Capture the cell that displays the provided text and extract its (x, y) central coordinate. 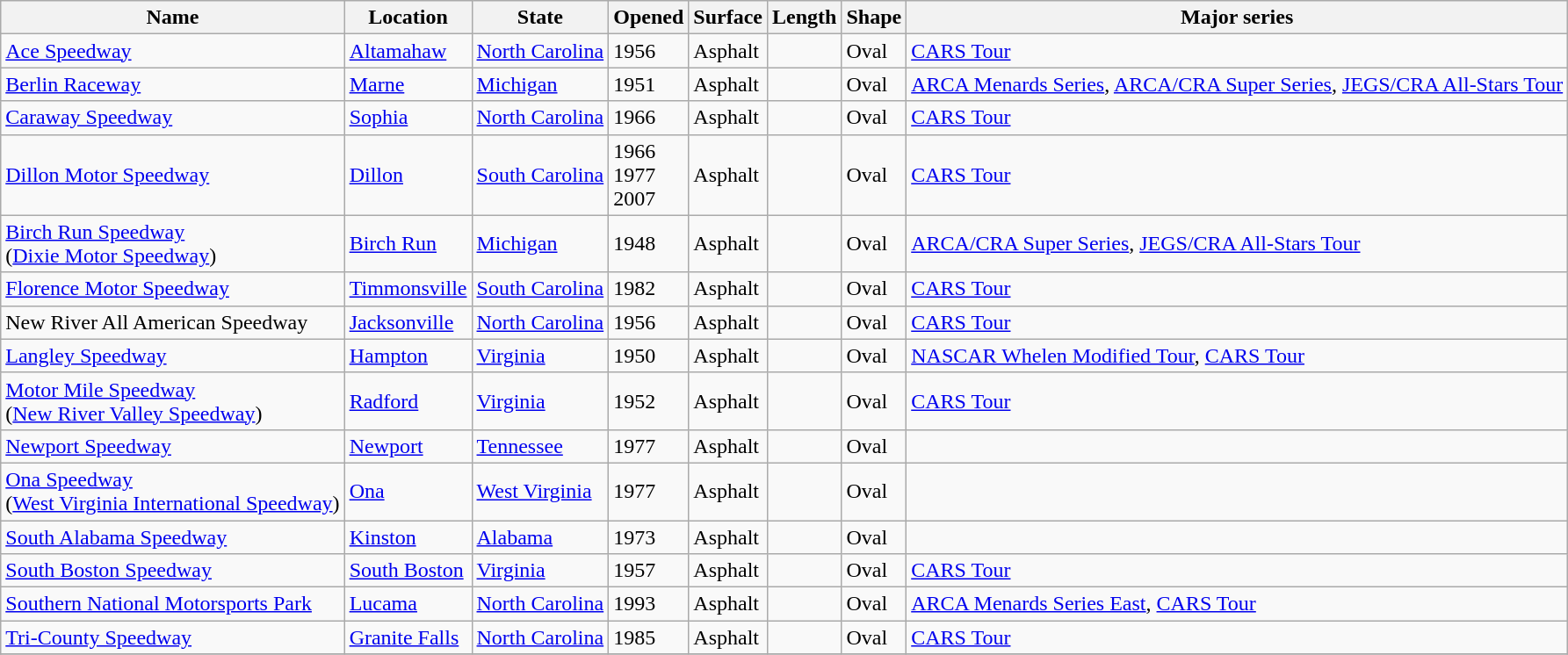
Newport Speedway (172, 446)
Surface (728, 18)
Ona (408, 492)
Opened (648, 18)
Southern National Motorsports Park (172, 604)
Kinston (408, 536)
Alabama (540, 536)
1973 (648, 536)
South Boston (408, 571)
Marne (408, 84)
Newport (408, 446)
Altamahaw (408, 51)
Langley Speedway (172, 356)
1950 (648, 356)
1948 (648, 244)
South Boston Speedway (172, 571)
196619772007 (648, 175)
Birch Run Speedway(Dixie Motor Speedway) (172, 244)
Lucama (408, 604)
Caraway Speedway (172, 118)
Timmonsville (408, 289)
Dillon Motor Speedway (172, 175)
South Alabama Speedway (172, 536)
ARCA Menards Series East, CARS Tour (1237, 604)
Granite Falls (408, 637)
Tri-County Speedway (172, 637)
Dillon (408, 175)
1951 (648, 84)
Length (805, 18)
Location (408, 18)
Tennessee (540, 446)
New River All American Speedway (172, 322)
Major series (1237, 18)
Jacksonville (408, 322)
Radford (408, 400)
1957 (648, 571)
1952 (648, 400)
Sophia (408, 118)
1985 (648, 637)
Shape (874, 18)
1993 (648, 604)
Ona Speedway(West Virginia International Speedway) (172, 492)
Florence Motor Speedway (172, 289)
West Virginia (540, 492)
ARCA Menards Series, ARCA/CRA Super Series, JEGS/CRA All-Stars Tour (1237, 84)
Motor Mile Speedway(New River Valley Speedway) (172, 400)
Name (172, 18)
1982 (648, 289)
Hampton (408, 356)
NASCAR Whelen Modified Tour, CARS Tour (1237, 356)
ARCA/CRA Super Series, JEGS/CRA All-Stars Tour (1237, 244)
1966 (648, 118)
State (540, 18)
Birch Run (408, 244)
Berlin Raceway (172, 84)
Ace Speedway (172, 51)
